Determine the [x, y] coordinate at the center of the cell enclosing the given text.  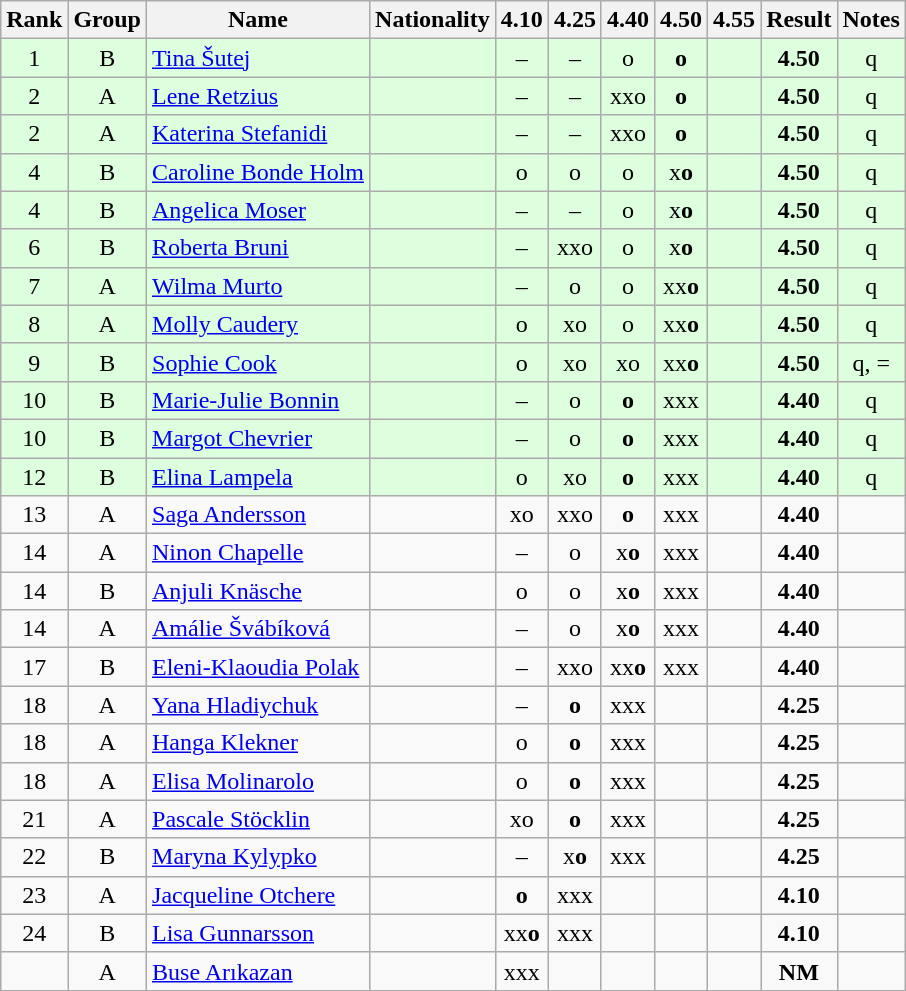
Ninon Chapelle [258, 553]
24 [34, 933]
Anjuli Knäsche [258, 591]
13 [34, 515]
Rank [34, 20]
Jacqueline Otchere [258, 895]
Caroline Bonde Holm [258, 172]
Eleni-Klaoudia Polak [258, 667]
Lene Retzius [258, 96]
Katerina Stefanidi [258, 134]
Wilma Murto [258, 286]
1 [34, 58]
Elisa Molinarolo [258, 781]
NM [799, 971]
Sophie Cook [258, 362]
Saga Andersson [258, 515]
Molly Caudery [258, 324]
Elina Lampela [258, 477]
Result [799, 20]
Pascale Stöcklin [258, 819]
17 [34, 667]
Hanga Klekner [258, 743]
Margot Chevrier [258, 438]
Yana Hladiychuk [258, 705]
4.55 [734, 20]
22 [34, 857]
Buse Arıkazan [258, 971]
Marie-Julie Bonnin [258, 400]
q, = [871, 362]
Roberta Bruni [258, 248]
9 [34, 362]
7 [34, 286]
6 [34, 248]
21 [34, 819]
Name [258, 20]
Lisa Gunnarsson [258, 933]
Notes [871, 20]
Angelica Moser [258, 210]
Amálie Švábíková [258, 629]
23 [34, 895]
Nationality [433, 20]
Group [108, 20]
12 [34, 477]
8 [34, 324]
Tina Šutej [258, 58]
Maryna Kylypko [258, 857]
